Extract the (X, Y) coordinate from the center of the cell holding the provided text.  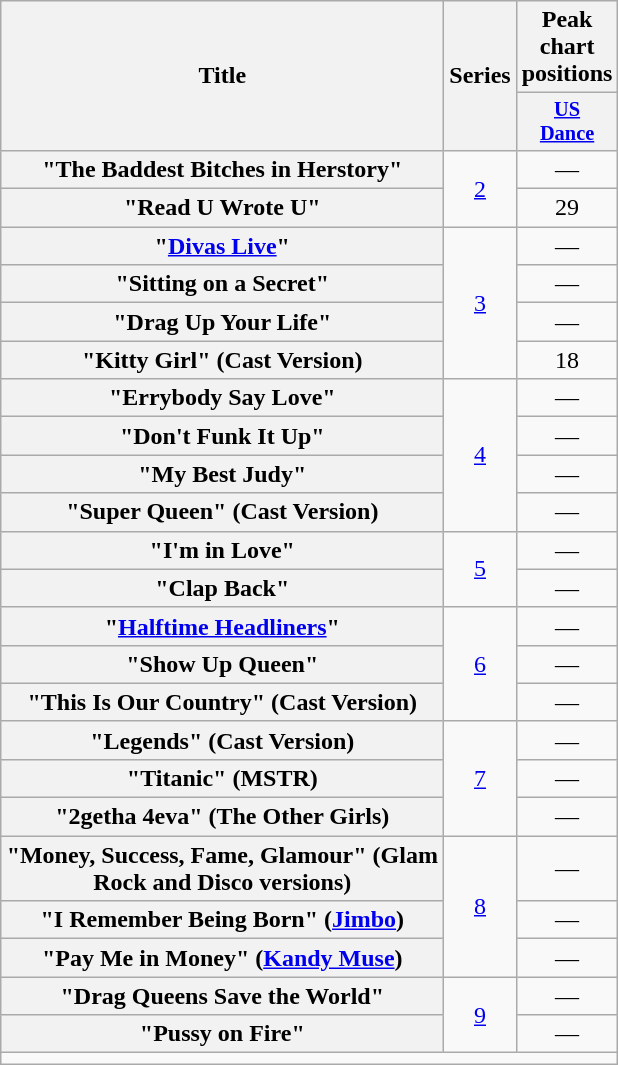
"My Best Judy" (222, 474)
USDance (567, 122)
5 (480, 569)
"The Baddest Bitches in Herstory" (222, 169)
18 (567, 360)
"Divas Live" (222, 246)
2 (480, 188)
9 (480, 1015)
4 (480, 455)
"Read U Wrote U" (222, 208)
"Don't Funk It Up" (222, 436)
Title (222, 76)
"Kitty Girl" (Cast Version) (222, 360)
"2getha 4eva" (The Other Girls) (222, 817)
"Legends" (Cast Version) (222, 740)
8 (480, 906)
"Super Queen" (Cast Version) (222, 512)
Series (480, 76)
"Clap Back" (222, 588)
"Money, Success, Fame, Glamour" (Glam Rock and Disco versions) (222, 868)
"Sitting on a Secret" (222, 284)
Peak chart positions (567, 47)
"Errybody Say Love" (222, 398)
"I'm in Love" (222, 550)
"I Remember Being Born" (Jimbo) (222, 920)
3 (480, 303)
6 (480, 664)
"Titanic" (MSTR) (222, 778)
29 (567, 208)
"Drag Queens Save the World" (222, 996)
"Drag Up Your Life" (222, 322)
"Pay Me in Money" (Kandy Muse) (222, 958)
"Halftime Headliners" (222, 626)
"This Is Our Country" (Cast Version) (222, 702)
"Pussy on Fire" (222, 1034)
"Show Up Queen" (222, 664)
7 (480, 778)
